Return (x, y) of the center of cell containing provided text 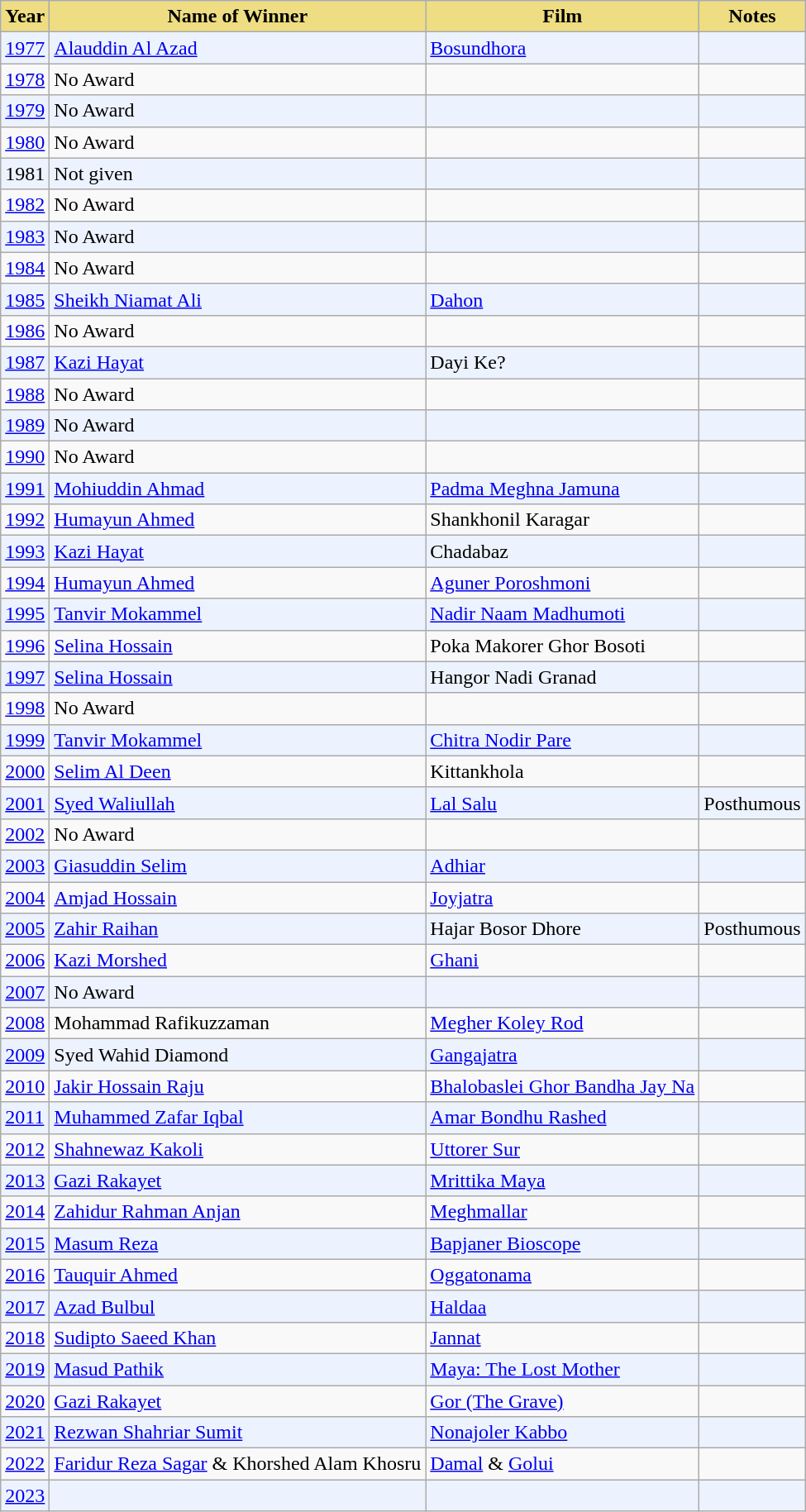
Haldaa (562, 1306)
Kazi Morshed (238, 961)
2001 (25, 803)
Oggatonama (562, 1275)
Mohammad Rafikuzzaman (238, 1023)
1993 (25, 551)
Name of Winner (238, 17)
Joyjatra (562, 897)
1987 (25, 362)
2017 (25, 1306)
2010 (25, 1086)
Azad Bulbul (238, 1306)
Chitra Nodir Pare (562, 740)
1995 (25, 614)
Sudipto Saeed Khan (238, 1338)
Masum Reza (238, 1243)
2013 (25, 1181)
Jannat (562, 1338)
Adhiar (562, 866)
2019 (25, 1369)
Kittankhola (562, 771)
Mrittika Maya (562, 1181)
Ghani (562, 961)
2007 (25, 992)
Muhammed Zafar Iqbal (238, 1118)
Zahidur Rahman Anjan (238, 1212)
Year (25, 17)
Zahir Raihan (238, 929)
Masud Pathik (238, 1369)
Jakir Hossain Raju (238, 1086)
Selim Al Deen (238, 771)
1996 (25, 646)
1997 (25, 677)
2000 (25, 771)
1978 (25, 79)
Chadabaz (562, 551)
Poka Makorer Ghor Bosoti (562, 646)
Megher Koley Rod (562, 1023)
1985 (25, 299)
1979 (25, 111)
1988 (25, 394)
Notes (752, 17)
2003 (25, 866)
1980 (25, 142)
Bosundhora (562, 48)
Aguner Poroshmoni (562, 583)
Tauquir Ahmed (238, 1275)
2004 (25, 897)
1990 (25, 457)
Amjad Hossain (238, 897)
1991 (25, 489)
1977 (25, 48)
Lal Salu (562, 803)
2002 (25, 834)
Syed Waliullah (238, 803)
Maya: The Lost Mother (562, 1369)
Dayi Ke? (562, 362)
2021 (25, 1433)
Hajar Bosor Dhore (562, 929)
Faridur Reza Sagar & Khorshed Alam Khosru (238, 1464)
1994 (25, 583)
Uttorer Sur (562, 1149)
2014 (25, 1212)
2016 (25, 1275)
2005 (25, 929)
Padma Meghna Jamuna (562, 489)
1983 (25, 236)
2006 (25, 961)
1984 (25, 268)
2011 (25, 1118)
Syed Wahid Diamond (238, 1055)
Nonajoler Kabbo (562, 1433)
2012 (25, 1149)
2015 (25, 1243)
1999 (25, 740)
Film (562, 17)
Damal & Golui (562, 1464)
Not given (238, 174)
Dahon (562, 299)
1982 (25, 205)
Bhalobaslei Ghor Bandha Jay Na (562, 1086)
Nadir Naam Madhumoti (562, 614)
Mohiuddin Ahmad (238, 489)
1981 (25, 174)
Gangajatra (562, 1055)
Rezwan Shahriar Sumit (238, 1433)
Shahnewaz Kakoli (238, 1149)
2020 (25, 1401)
Hangor Nadi Granad (562, 677)
2022 (25, 1464)
Gor (The Grave) (562, 1401)
Shankhonil Karagar (562, 520)
1992 (25, 520)
2023 (25, 1495)
Sheikh Niamat Ali (238, 299)
Alauddin Al Azad (238, 48)
1986 (25, 331)
2018 (25, 1338)
Amar Bondhu Rashed (562, 1118)
Bapjaner Bioscope (562, 1243)
1998 (25, 708)
Giasuddin Selim (238, 866)
Meghmallar (562, 1212)
1989 (25, 426)
2009 (25, 1055)
2008 (25, 1023)
